Return the [x, y] coordinate for the center point of the cell that contains the specified text.  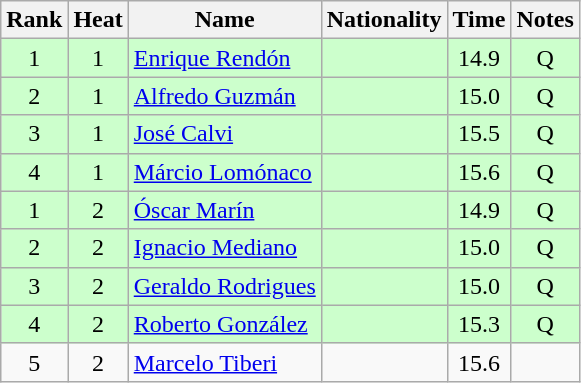
Márcio Lomónaco [224, 172]
Time [479, 20]
5 [34, 362]
Rank [34, 20]
Heat [98, 20]
Óscar Marín [224, 210]
Notes [545, 20]
Marcelo Tiberi [224, 362]
Enrique Rendón [224, 58]
José Calvi [224, 134]
15.5 [479, 134]
Geraldo Rodrigues [224, 286]
Roberto González [224, 324]
Ignacio Mediano [224, 248]
Nationality [384, 20]
15.3 [479, 324]
Name [224, 20]
Alfredo Guzmán [224, 96]
